From the cell containing the given text, extract its center point as (x, y) coordinate. 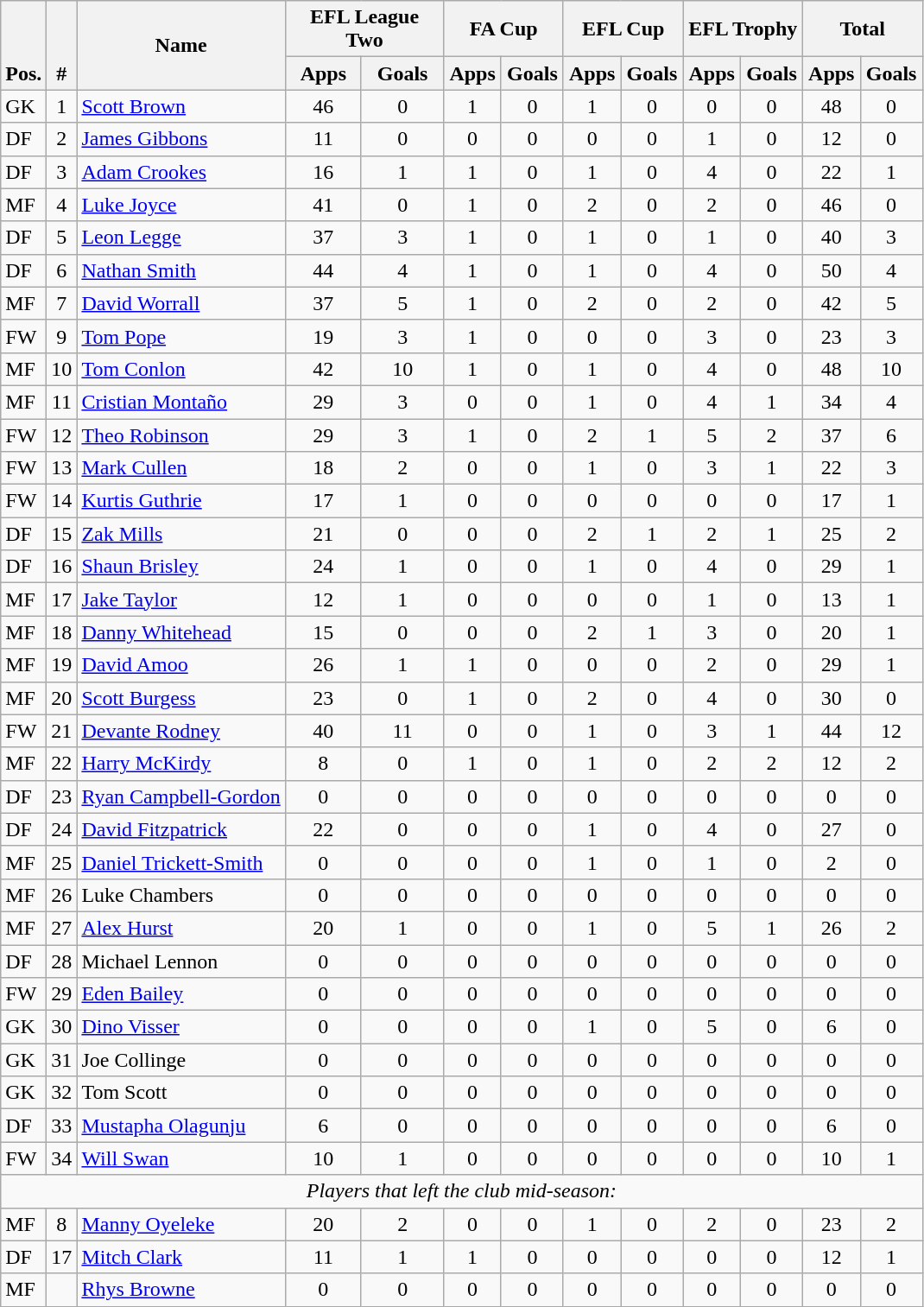
Danny Whitehead (181, 632)
EFL Cup (623, 29)
33 (62, 1126)
Mustapha Olagunju (181, 1126)
7 (62, 303)
50 (832, 270)
Name (181, 45)
Total (864, 29)
Will Swan (181, 1158)
Luke Joyce (181, 205)
Tom Scott (181, 1093)
41 (323, 205)
Mark Cullen (181, 468)
Daniel Trickett-Smith (181, 862)
Michael Lennon (181, 961)
Players that left the club mid-season: (461, 1191)
David Amoo (181, 665)
Nathan Smith (181, 270)
31 (62, 1060)
Tom Conlon (181, 369)
Zak Mills (181, 534)
Dino Visser (181, 1027)
Eden Bailey (181, 994)
Leon Legge (181, 238)
Joe Collinge (181, 1060)
Devante Rodney (181, 731)
Scott Burgess (181, 698)
Alex Hurst (181, 928)
James Gibbons (181, 139)
Ryan Campbell-Gordon (181, 796)
9 (62, 336)
14 (62, 501)
FA Cup (504, 29)
EFL League Two (364, 29)
Rhys Browne (181, 1290)
Jake Taylor (181, 600)
Kurtis Guthrie (181, 501)
EFL Trophy (743, 29)
32 (62, 1093)
Scott Brown (181, 106)
Shaun Brisley (181, 567)
Luke Chambers (181, 895)
Theo Robinson (181, 435)
Mitch Clark (181, 1257)
Harry McKirdy (181, 764)
28 (62, 961)
Cristian Montaño (181, 402)
David Worrall (181, 303)
David Fitzpatrick (181, 829)
Tom Pope (181, 336)
Pos. (24, 45)
Adam Crookes (181, 172)
# (62, 45)
Manny Oyeleke (181, 1224)
